Scan for the cell matching the given text and deliver its (x, y) coordinate at center. 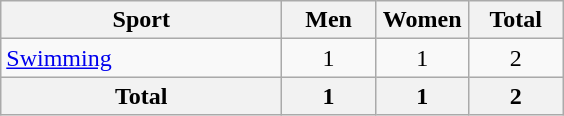
Swimming (142, 58)
Sport (142, 20)
Men (329, 20)
Women (422, 20)
